Capture the cell that displays the provided text and extract its (x, y) central coordinate. 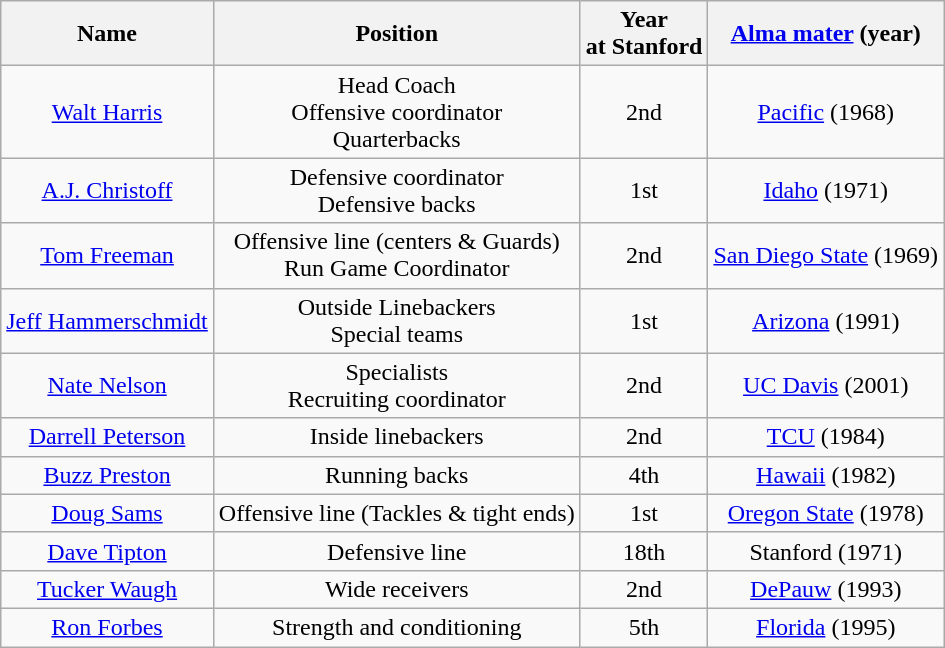
Wide receivers (396, 589)
Jeff Hammerschmidt (108, 320)
TCU (1984) (826, 437)
Inside linebackers (396, 437)
Ron Forbes (108, 627)
San Diego State (1969) (826, 256)
Outside LinebackersSpecial teams (396, 320)
Doug Sams (108, 513)
Alma mater (year) (826, 34)
5th (644, 627)
Position (396, 34)
Strength and conditioning (396, 627)
Yearat Stanford (644, 34)
Running backs (396, 475)
Tom Freeman (108, 256)
Offensive line (centers & Guards)Run Game Coordinator (396, 256)
Name (108, 34)
Defensive line (396, 551)
Hawaii (1982) (826, 475)
Pacific (1968) (826, 112)
Stanford (1971) (826, 551)
Florida (1995) (826, 627)
Idaho (1971) (826, 190)
DePauw (1993) (826, 589)
Walt Harris (108, 112)
Nate Nelson (108, 386)
SpecialistsRecruiting coordinator (396, 386)
4th (644, 475)
Head CoachOffensive coordinatorQuarterbacks (396, 112)
Tucker Waugh (108, 589)
Defensive coordinatorDefensive backs (396, 190)
Arizona (1991) (826, 320)
18th (644, 551)
Offensive line (Tackles & tight ends) (396, 513)
UC Davis (2001) (826, 386)
Buzz Preston (108, 475)
Dave Tipton (108, 551)
Darrell Peterson (108, 437)
Oregon State (1978) (826, 513)
A.J. Christoff (108, 190)
